Return the (X, Y) coordinate for the center point of the cell that contains the specified text.  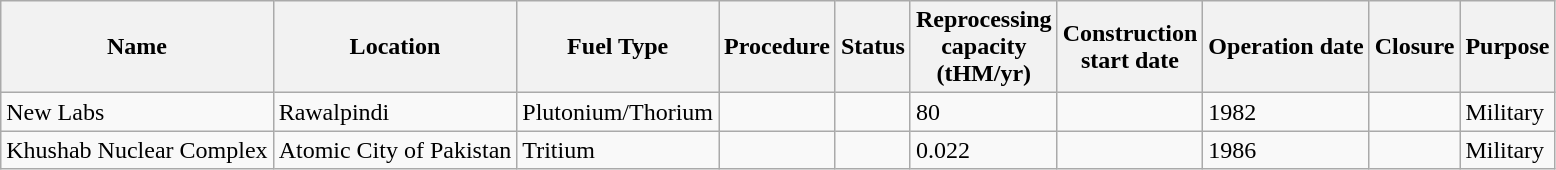
0.022 (984, 150)
Constructionstart date (1130, 47)
Atomic City of Pakistan (395, 150)
1982 (1286, 112)
New Labs (137, 112)
Closure (1414, 47)
Fuel Type (618, 47)
Khushab Nuclear Complex (137, 150)
Reprocessingcapacity (tHM/yr) (984, 47)
Location (395, 47)
Procedure (778, 47)
Purpose (1508, 47)
Tritium (618, 150)
Operation date (1286, 47)
Name (137, 47)
Rawalpindi (395, 112)
Plutonium/Thorium (618, 112)
Status (872, 47)
1986 (1286, 150)
80 (984, 112)
